Scan for the cell matching the given text and deliver its [X, Y] coordinate at center. 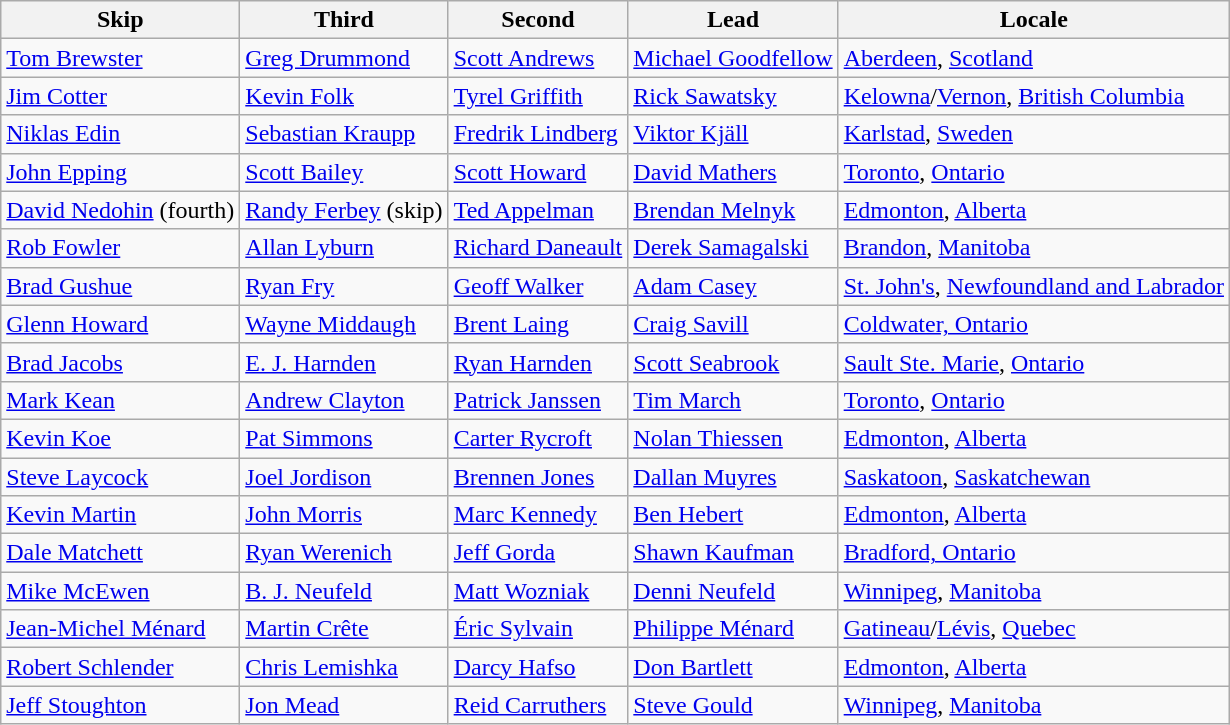
Tim March [733, 400]
Brad Gushue [120, 286]
Wayne Middaugh [344, 324]
John Morris [344, 515]
Brandon, Manitoba [1034, 248]
Second [538, 20]
Scott Seabrook [733, 362]
Joel Jordison [344, 477]
Allan Lyburn [344, 248]
Richard Daneault [538, 248]
Darcy Hafso [538, 667]
Andrew Clayton [344, 400]
Mike McEwen [120, 591]
Rob Fowler [120, 248]
Marc Kennedy [538, 515]
Brad Jacobs [120, 362]
Tom Brewster [120, 58]
Dallan Muyres [733, 477]
Coldwater, Ontario [1034, 324]
Derek Samagalski [733, 248]
Third [344, 20]
Robert Schlender [120, 667]
David Nedohin (fourth) [120, 210]
Patrick Janssen [538, 400]
Lead [733, 20]
Fredrik Lindberg [538, 134]
Gatineau/Lévis, Quebec [1034, 629]
Geoff Walker [538, 286]
Éric Sylvain [538, 629]
Reid Carruthers [538, 705]
Adam Casey [733, 286]
Craig Savill [733, 324]
Niklas Edin [120, 134]
Rick Sawatsky [733, 96]
Scott Andrews [538, 58]
Denni Neufeld [733, 591]
Scott Bailey [344, 172]
Kevin Martin [120, 515]
Dale Matchett [120, 553]
E. J. Harnden [344, 362]
Michael Goodfellow [733, 58]
Steve Gould [733, 705]
Pat Simmons [344, 438]
Saskatoon, Saskatchewan [1034, 477]
Jon Mead [344, 705]
Jeff Gorda [538, 553]
Martin Crête [344, 629]
Aberdeen, Scotland [1034, 58]
Randy Ferbey (skip) [344, 210]
Kevin Koe [120, 438]
Ben Hebert [733, 515]
Ted Appelman [538, 210]
Viktor Kjäll [733, 134]
Chris Lemishka [344, 667]
Ryan Harnden [538, 362]
John Epping [120, 172]
Brennen Jones [538, 477]
Greg Drummond [344, 58]
Skip [120, 20]
Carter Rycroft [538, 438]
Sault Ste. Marie, Ontario [1034, 362]
Jim Cotter [120, 96]
Locale [1034, 20]
Nolan Thiessen [733, 438]
Brent Laing [538, 324]
David Mathers [733, 172]
Brendan Melnyk [733, 210]
Kelowna/Vernon, British Columbia [1034, 96]
Sebastian Kraupp [344, 134]
Shawn Kaufman [733, 553]
Karlstad, Sweden [1034, 134]
Jean-Michel Ménard [120, 629]
Kevin Folk [344, 96]
St. John's, Newfoundland and Labrador [1034, 286]
Glenn Howard [120, 324]
Bradford, Ontario [1034, 553]
Don Bartlett [733, 667]
Philippe Ménard [733, 629]
Mark Kean [120, 400]
Ryan Werenich [344, 553]
Ryan Fry [344, 286]
Tyrel Griffith [538, 96]
Steve Laycock [120, 477]
B. J. Neufeld [344, 591]
Scott Howard [538, 172]
Matt Wozniak [538, 591]
Jeff Stoughton [120, 705]
